Find where the given text appears and provide that cell's center as [x, y] coordinate. 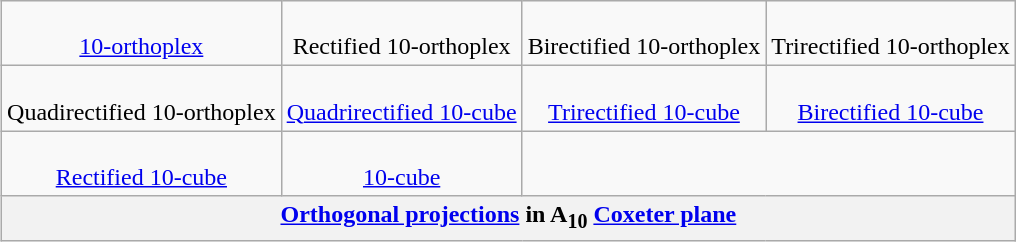
Birectified 10-orthoplex [644, 34]
10-cube [402, 164]
Rectified 10-cube [142, 164]
Trirectified 10-cube [644, 98]
Quadrirectified 10-cube [402, 98]
Orthogonal projections in A10 Coxeter plane [509, 218]
Rectified 10-orthoplex [402, 34]
Birectified 10-cube [890, 98]
Quadirectified 10-orthoplex [142, 98]
Trirectified 10-orthoplex [890, 34]
10-orthoplex [142, 34]
